Locate the cell with the specified text and output its (x, y) center coordinate. 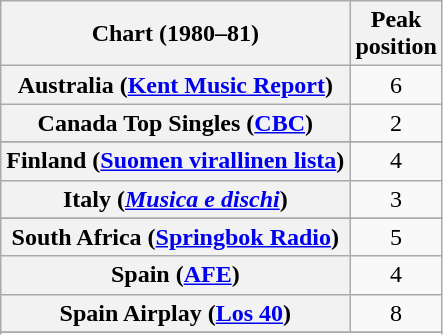
Spain Airplay (Los 40) (176, 313)
Italy (Musica e dischi) (176, 199)
Finland (Suomen virallinen lista) (176, 161)
2 (396, 123)
3 (396, 199)
Spain (AFE) (176, 275)
South Africa (Springbok Radio) (176, 237)
Australia (Kent Music Report) (176, 85)
6 (396, 85)
5 (396, 237)
Canada Top Singles (CBC) (176, 123)
Chart (1980–81) (176, 34)
8 (396, 313)
Peakposition (396, 34)
